Find where the given text appears and provide that cell's center as [X, Y] coordinate. 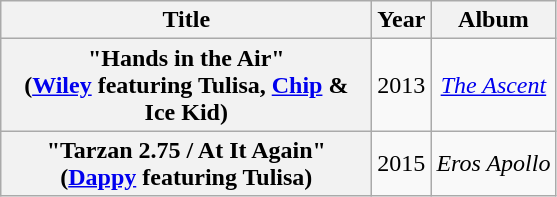
"Tarzan 2.75 / At It Again"(Dappy featuring Tulisa) [186, 164]
2015 [402, 164]
"Hands in the Air"(Wiley featuring Tulisa, Chip & Ice Kid) [186, 85]
Year [402, 20]
The Ascent [494, 85]
Eros Apollo [494, 164]
Title [186, 20]
Album [494, 20]
2013 [402, 85]
